Locate the cell with the specified text and output its (x, y) center coordinate. 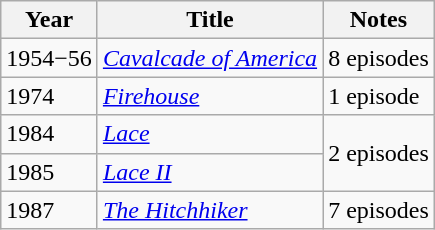
7 episodes (379, 210)
1954−56 (50, 58)
1974 (50, 96)
Lace II (210, 172)
Year (50, 20)
Firehouse (210, 96)
2 episodes (379, 153)
1 episode (379, 96)
Cavalcade of America (210, 58)
Title (210, 20)
1984 (50, 134)
1985 (50, 172)
The Hitchhiker (210, 210)
1987 (50, 210)
8 episodes (379, 58)
Notes (379, 20)
Lace (210, 134)
